Capture the cell that displays the provided text and extract its [x, y] central coordinate. 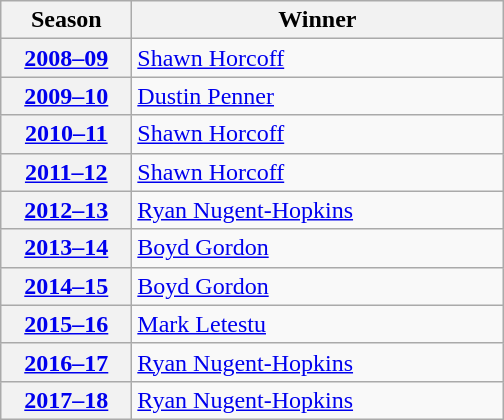
Dustin Penner [318, 96]
Season [66, 20]
2013–14 [66, 248]
2010–11 [66, 134]
2015–16 [66, 324]
2014–15 [66, 286]
2008–09 [66, 58]
2017–18 [66, 400]
2011–12 [66, 172]
2012–13 [66, 210]
2009–10 [66, 96]
Mark Letestu [318, 324]
2016–17 [66, 362]
Winner [318, 20]
